Determine the (x, y) coordinate at the center of the cell enclosing the given text.  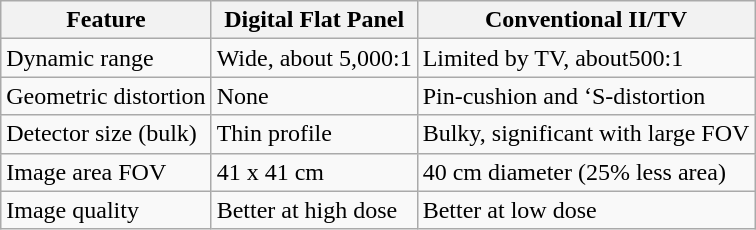
41 x 41 cm (314, 172)
Digital Flat Panel (314, 20)
40 cm diameter (25% less area) (586, 172)
None (314, 96)
Feature (106, 20)
Geometric distortion (106, 96)
Better at high dose (314, 210)
Image area FOV (106, 172)
Pin-cushion and ‘S-distortion (586, 96)
Limited by TV, about500:1 (586, 58)
Better at low dose (586, 210)
Conventional II/TV (586, 20)
Detector size (bulk) (106, 134)
Dynamic range (106, 58)
Thin profile (314, 134)
Wide, about 5,000:1 (314, 58)
Image quality (106, 210)
Bulky, significant with large FOV (586, 134)
